Identify which cell holds the provided text, then report its [X, Y] central coordinate. 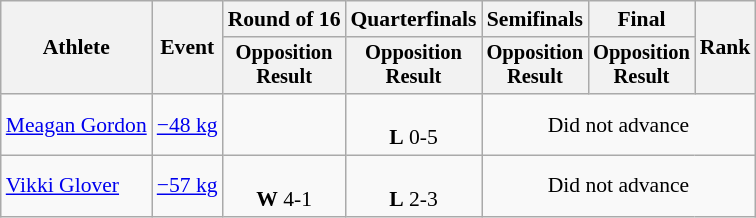
−57 kg [188, 186]
Quarterfinals [414, 19]
L 2-3 [414, 186]
Meagan Gordon [76, 124]
Vikki Glover [76, 186]
Athlete [76, 48]
Round of 16 [284, 19]
Rank [726, 48]
Semifinals [536, 19]
Final [642, 19]
Event [188, 48]
−48 kg [188, 124]
W 4-1 [284, 186]
L 0-5 [414, 124]
